Locate the cell with the specified text and output its (x, y) center coordinate. 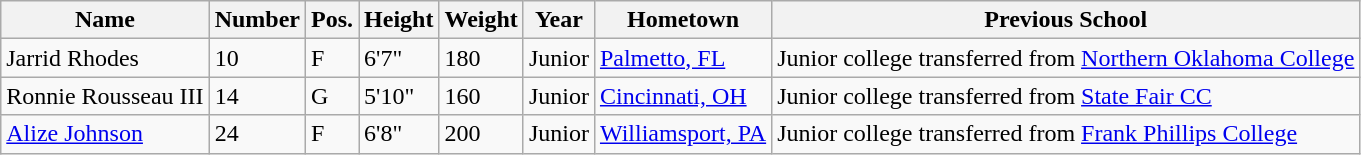
14 (257, 96)
Year (558, 20)
Pos. (332, 20)
Number (257, 20)
160 (481, 96)
200 (481, 134)
Junior college transferred from Frank Phillips College (1066, 134)
Height (399, 20)
Ronnie Rousseau III (105, 96)
G (332, 96)
Name (105, 20)
24 (257, 134)
Previous School (1066, 20)
Weight (481, 20)
6'7" (399, 58)
180 (481, 58)
Junior college transferred from State Fair CC (1066, 96)
Junior college transferred from Northern Oklahoma College (1066, 58)
Alize Johnson (105, 134)
6'8" (399, 134)
Cincinnati, OH (682, 96)
Williamsport, PA (682, 134)
Palmetto, FL (682, 58)
Jarrid Rhodes (105, 58)
10 (257, 58)
5'10" (399, 96)
Hometown (682, 20)
